Return [X, Y] of the center of cell containing provided text 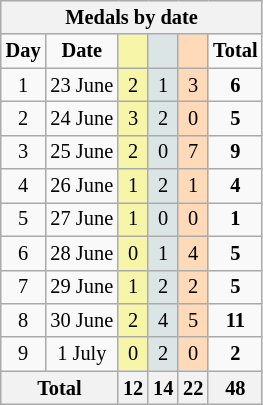
8 [24, 320]
27 June [82, 219]
28 June [82, 253]
23 June [82, 85]
11 [235, 320]
1 July [82, 354]
30 June [82, 320]
12 [133, 388]
26 June [82, 186]
25 June [82, 152]
48 [235, 388]
Day [24, 51]
14 [163, 388]
29 June [82, 287]
24 June [82, 118]
Date [82, 51]
Medals by date [132, 17]
22 [193, 388]
